Extract the [X, Y] coordinate from the center of the cell holding the provided text.  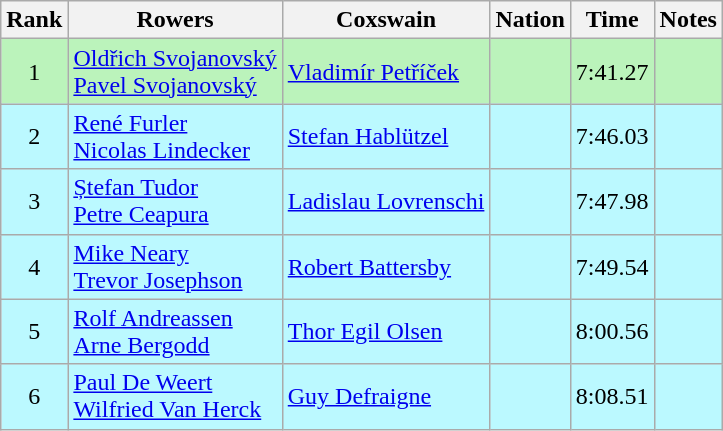
Stefan Hablützel [386, 136]
Mike NearyTrevor Josephson [175, 266]
Ladislau Lovrenschi [386, 202]
René FurlerNicolas Lindecker [175, 136]
5 [34, 332]
Ștefan TudorPetre Ceapura [175, 202]
2 [34, 136]
Rowers [175, 20]
Rank [34, 20]
6 [34, 396]
Thor Egil Olsen [386, 332]
7:47.98 [612, 202]
7:49.54 [612, 266]
Vladimír Petříček [386, 72]
Time [612, 20]
7:46.03 [612, 136]
Oldřich SvojanovskýPavel Svojanovský [175, 72]
4 [34, 266]
Nation [530, 20]
8:00.56 [612, 332]
Robert Battersby [386, 266]
Paul De WeertWilfried Van Herck [175, 396]
1 [34, 72]
Coxswain [386, 20]
7:41.27 [612, 72]
3 [34, 202]
8:08.51 [612, 396]
Rolf AndreassenArne Bergodd [175, 332]
Notes [688, 20]
Guy Defraigne [386, 396]
